Extract the (x, y) coordinate from the center of the cell holding the provided text.  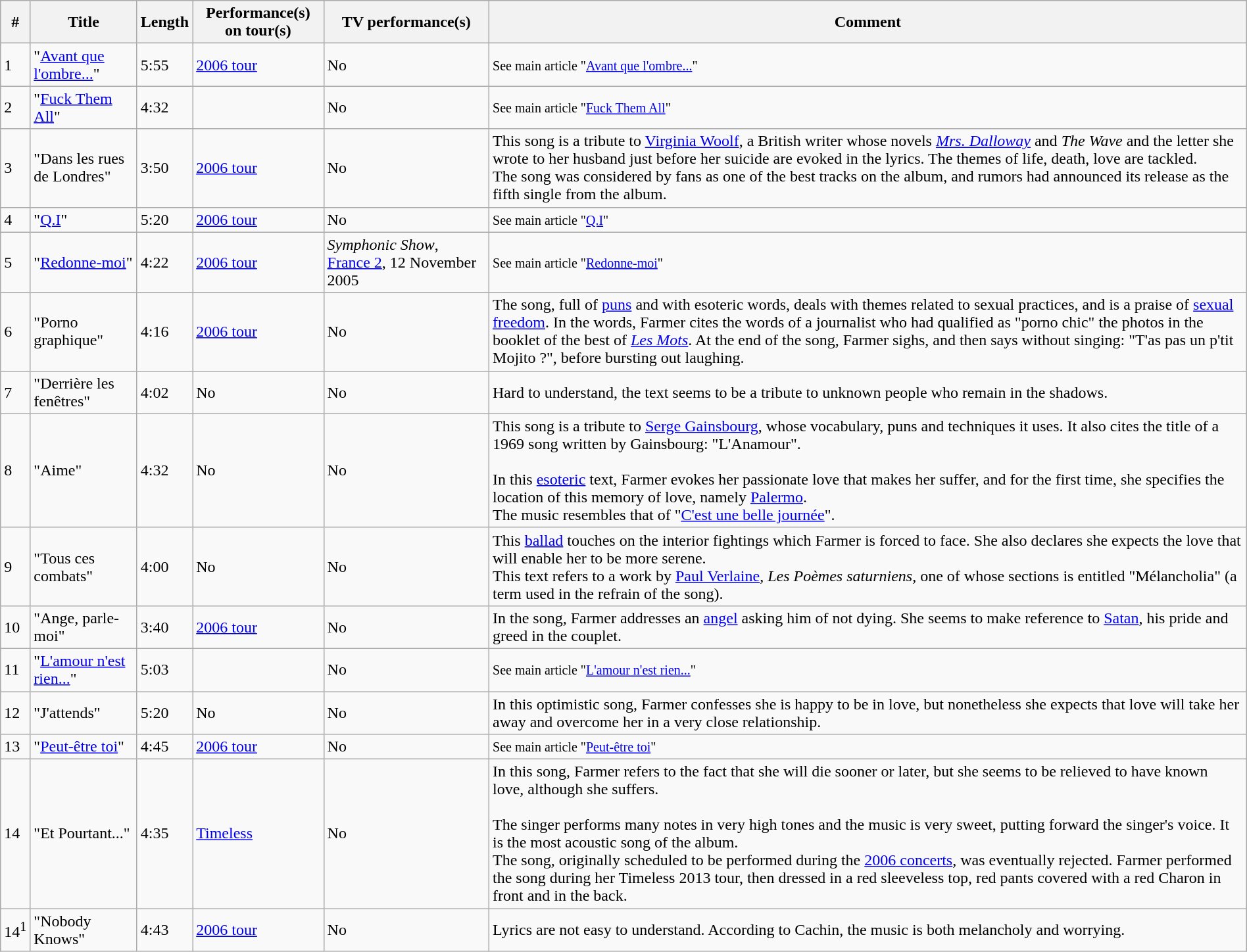
3 (16, 168)
"Peut-être toi" (84, 747)
Performance(s) on tour(s) (258, 22)
"Ange, parle-moi" (84, 627)
14 (16, 834)
"Porno graphique" (84, 331)
# (16, 22)
Title (84, 22)
8 (16, 471)
In the song, Farmer addresses an angel asking him of not dying. She seems to make reference to Satan, his pride and greed in the couplet. (868, 627)
See main article "Redonne-moi" (868, 262)
5:55 (164, 64)
4:00 (164, 567)
See main article "Peut-être toi" (868, 747)
10 (16, 627)
See main article "Q.I" (868, 220)
"Redonne-moi" (84, 262)
13 (16, 747)
See main article "L'amour n'est rien..." (868, 669)
4 (16, 220)
4:02 (164, 392)
Comment (868, 22)
"Fuck Them All" (84, 108)
"Dans les rues de Londres" (84, 168)
Length (164, 22)
"J'attends" (84, 713)
"Avant que l'ombre..." (84, 64)
4:45 (164, 747)
6 (16, 331)
5:03 (164, 669)
4:43 (164, 930)
"Nobody Knows" (84, 930)
9 (16, 567)
"Et Pourtant..." (84, 834)
"L'amour n'est rien..." (84, 669)
5 (16, 262)
TV performance(s) (406, 22)
"Tous ces combats" (84, 567)
"Aime" (84, 471)
4:16 (164, 331)
Symphonic Show, France 2, 12 November 2005 (406, 262)
See main article "Fuck Them All" (868, 108)
141 (16, 930)
"Q.I" (84, 220)
Hard to understand, the text seems to be a tribute to unknown people who remain in the shadows. (868, 392)
3:50 (164, 168)
4:22 (164, 262)
"Derrière les fenêtres" (84, 392)
12 (16, 713)
11 (16, 669)
3:40 (164, 627)
4:35 (164, 834)
7 (16, 392)
Timeless (258, 834)
2 (16, 108)
1 (16, 64)
Lyrics are not easy to understand. According to Cachin, the music is both melancholy and worrying. (868, 930)
See main article "Avant que l'ombre..." (868, 64)
